Return the [X, Y] coordinate for the center point of the cell that contains the specified text.  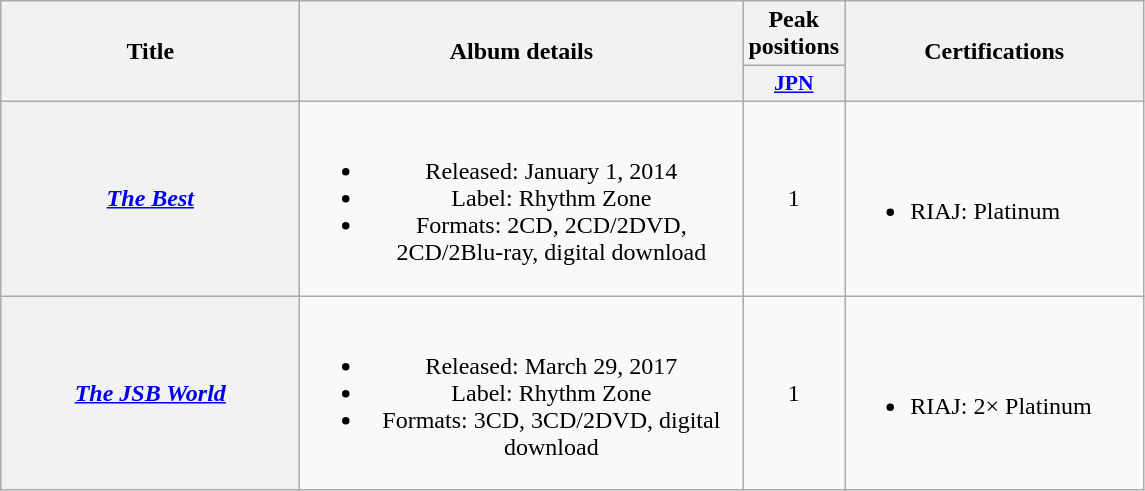
Album details [522, 52]
Certifications [994, 52]
The JSB World [150, 393]
Peak positions [794, 34]
Title [150, 52]
Released: January 1, 2014 Label: Rhythm ZoneFormats: 2CD, 2CD/2DVD, 2CD/2Blu-ray, digital download [522, 198]
The Best [150, 198]
RIAJ: Platinum [994, 198]
Released: March 29, 2017 Label: Rhythm ZoneFormats: 3CD, 3CD/2DVD, digital download [522, 393]
RIAJ: 2× Platinum [994, 393]
JPN [794, 84]
